Extract the (X, Y) coordinate from the center of the cell holding the provided text.  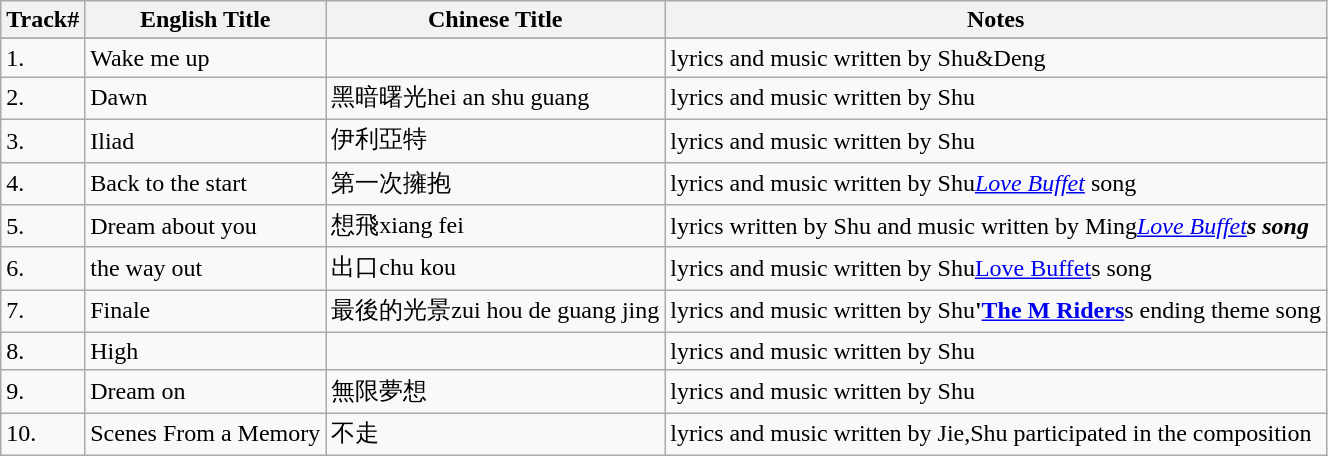
the way out (206, 268)
1. (43, 58)
lyrics and music written by Jie,Shu participated in the composition (996, 434)
lyrics and music written by ShuLove Buffets song (996, 268)
伊利亞特 (496, 140)
3. (43, 140)
2. (43, 98)
4. (43, 184)
Finale (206, 312)
English Title (206, 20)
Notes (996, 20)
Back to the start (206, 184)
7. (43, 312)
Chinese Title (496, 20)
5. (43, 226)
lyrics and music written by ShuLove Buffet song (996, 184)
lyrics and music written by Shu'The M Riderss ending theme song (996, 312)
黑暗曙光hei an shu guang (496, 98)
6. (43, 268)
Track# (43, 20)
lyrics and music written by Shu&Deng (996, 58)
9. (43, 392)
lyrics written by Shu and music written by MingLove Buffets song (996, 226)
無限夢想 (496, 392)
想飛xiang fei (496, 226)
Dawn (206, 98)
Dream on (206, 392)
Dream about you (206, 226)
不走 (496, 434)
出口chu kou (496, 268)
Iliad (206, 140)
最後的光景zui hou de guang jing (496, 312)
High (206, 351)
8. (43, 351)
Wake me up (206, 58)
第一次擁抱 (496, 184)
10. (43, 434)
Scenes From a Memory (206, 434)
